Scan for the cell matching the given text and deliver its (X, Y) coordinate at center. 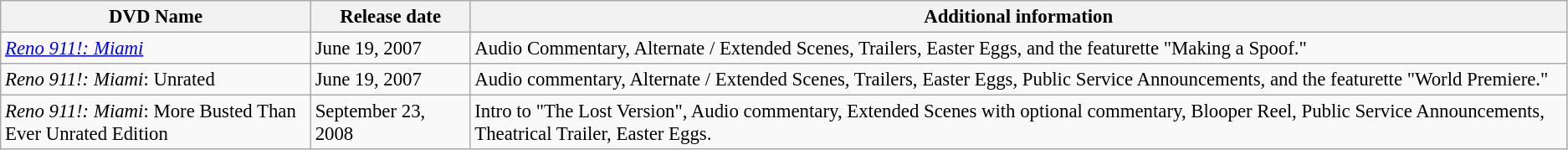
Additional information (1019, 17)
Release date (390, 17)
DVD Name (156, 17)
Reno 911!: Miami: More Busted Than Ever Unrated Edition (156, 122)
Audio Commentary, Alternate / Extended Scenes, Trailers, Easter Eggs, and the featurette "Making a Spoof." (1019, 49)
September 23, 2008 (390, 122)
Reno 911!: Miami (156, 49)
Reno 911!: Miami: Unrated (156, 80)
Audio commentary, Alternate / Extended Scenes, Trailers, Easter Eggs, Public Service Announcements, and the featurette "World Premiere." (1019, 80)
